Find where the given text appears and provide that cell's center as [X, Y] coordinate. 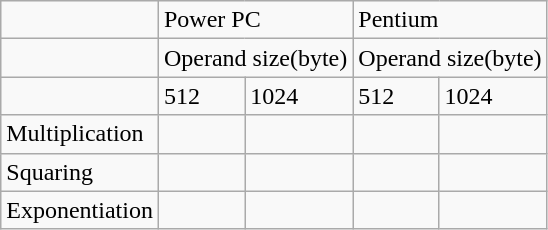
Power PC [255, 20]
Squaring [80, 172]
Pentium [450, 20]
Multiplication [80, 134]
Exponentiation [80, 210]
